Output the [x, y] coordinate of the center of the cell containing the given text.  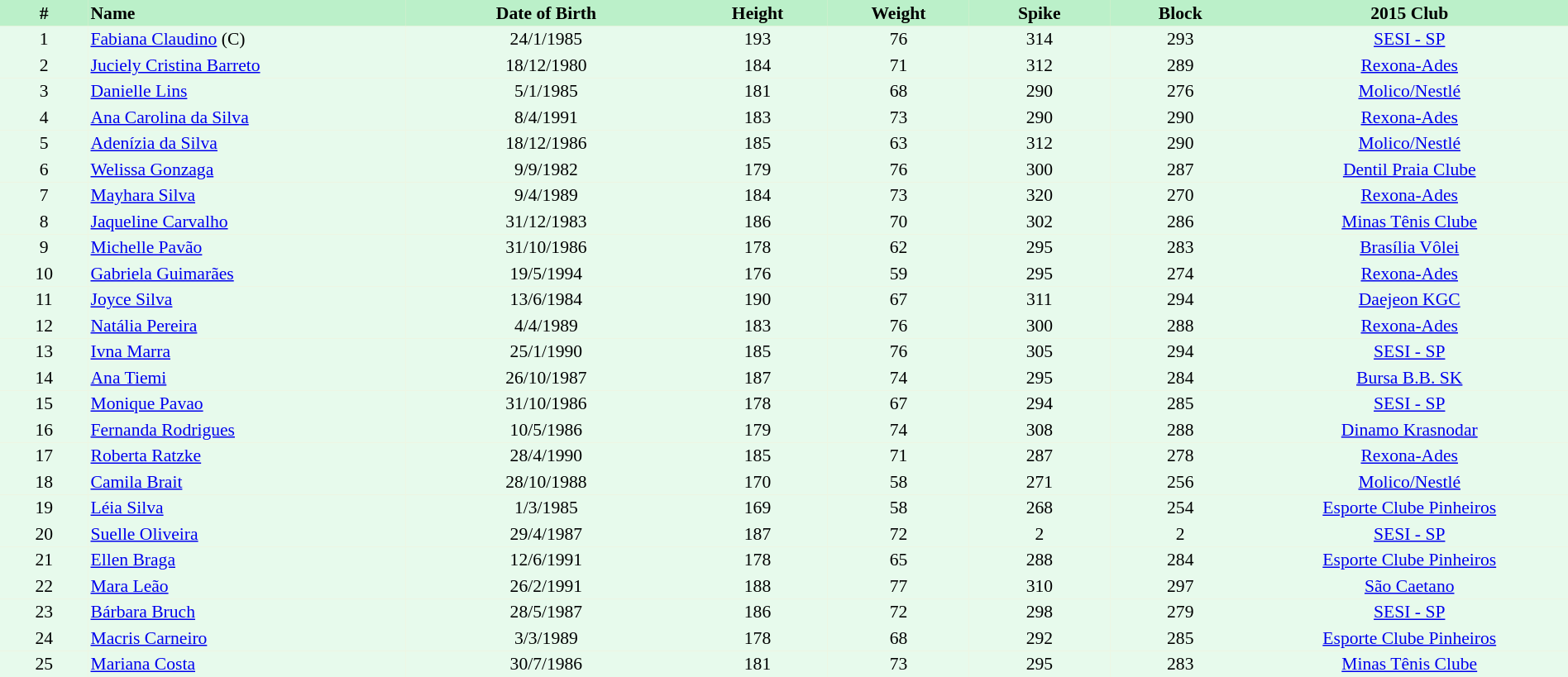
Bárbara Bruch [246, 612]
19/5/1994 [546, 274]
13 [44, 352]
Léia Silva [246, 508]
297 [1180, 586]
Fabiana Claudino (C) [246, 40]
62 [898, 248]
305 [1040, 352]
18/12/1980 [546, 65]
Juciely Cristina Barreto [246, 65]
28/10/1988 [546, 482]
29/4/1987 [546, 534]
Ellen Braga [246, 560]
Daejeon KGC [1409, 299]
4 [44, 117]
311 [1040, 299]
Mayhara Silva [246, 195]
292 [1040, 638]
70 [898, 222]
7 [44, 195]
289 [1180, 65]
Weight [898, 13]
22 [44, 586]
Dinamo Krasnodar [1409, 430]
31/12/1983 [546, 222]
28/5/1987 [546, 612]
23 [44, 612]
18 [44, 482]
Mara Leão [246, 586]
14 [44, 378]
181 [758, 91]
São Caetano [1409, 586]
283 [1180, 248]
Jaqueline Carvalho [246, 222]
Brasília Vôlei [1409, 248]
25/1/1990 [546, 352]
Roberta Ratzke [246, 456]
20 [44, 534]
12 [44, 326]
Danielle Lins [246, 91]
24 [44, 638]
286 [1180, 222]
# [44, 13]
24/1/1985 [546, 40]
5/1/1985 [546, 91]
271 [1040, 482]
170 [758, 482]
12/6/1991 [546, 560]
Monique Pavao [246, 403]
28/4/1990 [546, 456]
302 [1040, 222]
65 [898, 560]
Block [1180, 13]
270 [1180, 195]
3/3/1989 [546, 638]
Adenízia da Silva [246, 144]
5 [44, 144]
8/4/1991 [546, 117]
Height [758, 13]
190 [758, 299]
Minas Tênis Clube [1409, 222]
13/6/1984 [546, 299]
268 [1040, 508]
Joyce Silva [246, 299]
314 [1040, 40]
1 [44, 40]
10 [44, 274]
2015 Club [1409, 13]
Dentil Praia Clube [1409, 169]
Ivna Marra [246, 352]
Michelle Pavão [246, 248]
320 [1040, 195]
1/3/1985 [546, 508]
Ana Carolina da Silva [246, 117]
3 [44, 91]
Spike [1040, 13]
17 [44, 456]
308 [1040, 430]
10/5/1986 [546, 430]
8 [44, 222]
16 [44, 430]
Bursa B.B. SK [1409, 378]
276 [1180, 91]
188 [758, 586]
18/12/1986 [546, 144]
Gabriela Guimarães [246, 274]
176 [758, 274]
59 [898, 274]
Camila Brait [246, 482]
Suelle Oliveira [246, 534]
15 [44, 403]
19 [44, 508]
26/2/1991 [546, 586]
274 [1180, 274]
21 [44, 560]
26/10/1987 [546, 378]
254 [1180, 508]
9 [44, 248]
9/4/1989 [546, 195]
169 [758, 508]
77 [898, 586]
279 [1180, 612]
Macris Carneiro [246, 638]
63 [898, 144]
278 [1180, 456]
Fernanda Rodrigues [246, 430]
11 [44, 299]
Name [246, 13]
Welissa Gonzaga [246, 169]
4/4/1989 [546, 326]
293 [1180, 40]
256 [1180, 482]
6 [44, 169]
310 [1040, 586]
Ana Tiemi [246, 378]
Date of Birth [546, 13]
Natália Pereira [246, 326]
298 [1040, 612]
9/9/1982 [546, 169]
193 [758, 40]
